From the cell containing the given text, extract its center point as (X, Y) coordinate. 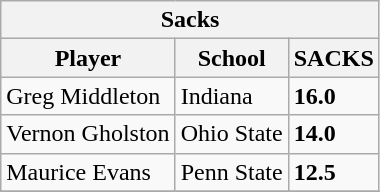
16.0 (334, 96)
School (232, 58)
Maurice Evans (88, 172)
Penn State (232, 172)
Sacks (190, 20)
14.0 (334, 134)
Indiana (232, 96)
12.5 (334, 172)
Ohio State (232, 134)
Greg Middleton (88, 96)
SACKS (334, 58)
Player (88, 58)
Vernon Gholston (88, 134)
